Capture the cell that displays the provided text and extract its (x, y) central coordinate. 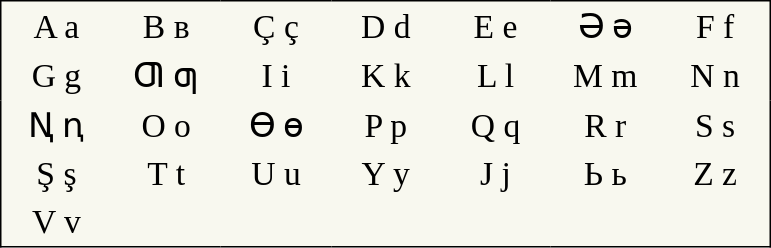
Ь ь (605, 174)
P p (386, 125)
J j (496, 174)
Ş ş (56, 174)
O o (166, 125)
K k (386, 76)
E e (496, 26)
M m (605, 76)
Ꞑ ꞑ (56, 125)
F f (716, 26)
A a (56, 26)
Y y (386, 174)
V v (56, 222)
Q q (496, 125)
N n (716, 76)
R r (605, 125)
В в (166, 26)
Ɵ ɵ (276, 125)
T t (166, 174)
S s (716, 125)
Ƣ ƣ (166, 76)
Z z (716, 174)
Ə ə (605, 26)
Ç ç (276, 26)
I i (276, 76)
D d (386, 26)
L l (496, 76)
U u (276, 174)
G g (56, 76)
